Provide the (x, y) coordinate of the cell's center where the given text is located.  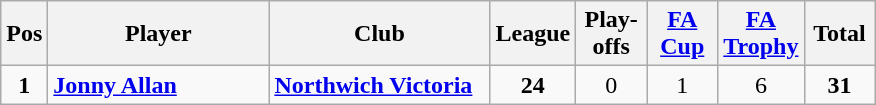
Total (840, 34)
Pos (24, 34)
24 (533, 85)
Northwich Victoria (380, 85)
FA Trophy (761, 34)
League (533, 34)
Play-offs (612, 34)
FA Cup (682, 34)
Jonny Allan (158, 85)
Club (380, 34)
31 (840, 85)
6 (761, 85)
Player (158, 34)
0 (612, 85)
